From the cell containing the given text, extract its center point as (X, Y) coordinate. 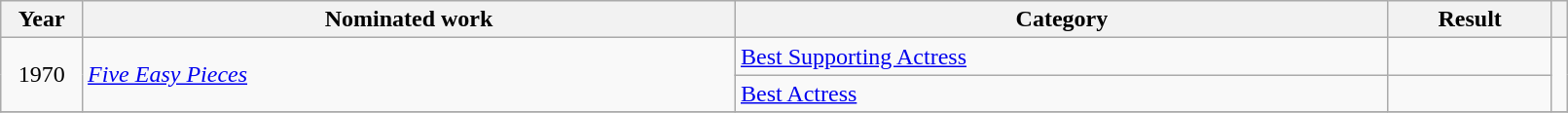
Result (1470, 19)
Year (42, 19)
Category (1061, 19)
Nominated work (409, 19)
Best Supporting Actress (1061, 56)
1970 (42, 75)
Best Actress (1061, 94)
Five Easy Pieces (409, 75)
